Scan for the cell matching the given text and deliver its (X, Y) coordinate at center. 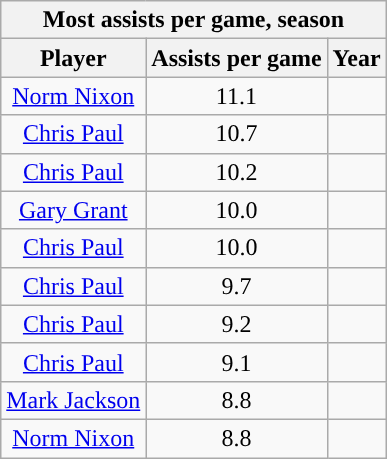
11.1 (236, 96)
9.1 (236, 362)
Mark Jackson (74, 400)
Gary Grant (74, 210)
Year (356, 58)
9.7 (236, 286)
9.2 (236, 324)
Player (74, 58)
10.2 (236, 172)
Most assists per game, season (194, 20)
Assists per game (236, 58)
10.7 (236, 134)
